From the cell containing the given text, extract its center point as (x, y) coordinate. 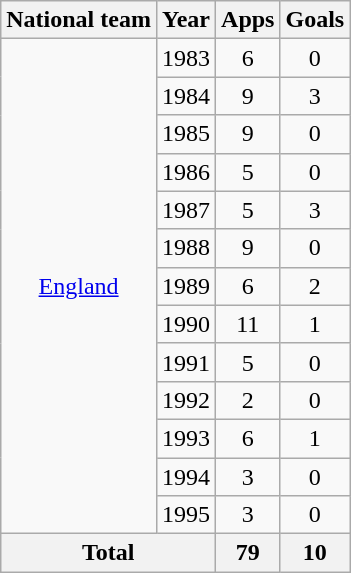
Total (108, 553)
National team (79, 20)
79 (248, 553)
1995 (186, 515)
Apps (248, 20)
Goals (315, 20)
1986 (186, 172)
1988 (186, 248)
1989 (186, 286)
1984 (186, 96)
1985 (186, 134)
1992 (186, 400)
1983 (186, 58)
11 (248, 324)
1993 (186, 438)
1991 (186, 362)
1990 (186, 324)
1987 (186, 210)
Year (186, 20)
10 (315, 553)
England (79, 286)
1994 (186, 477)
